Detect which cell encompasses the target text, then output its [X, Y] center coordinate. 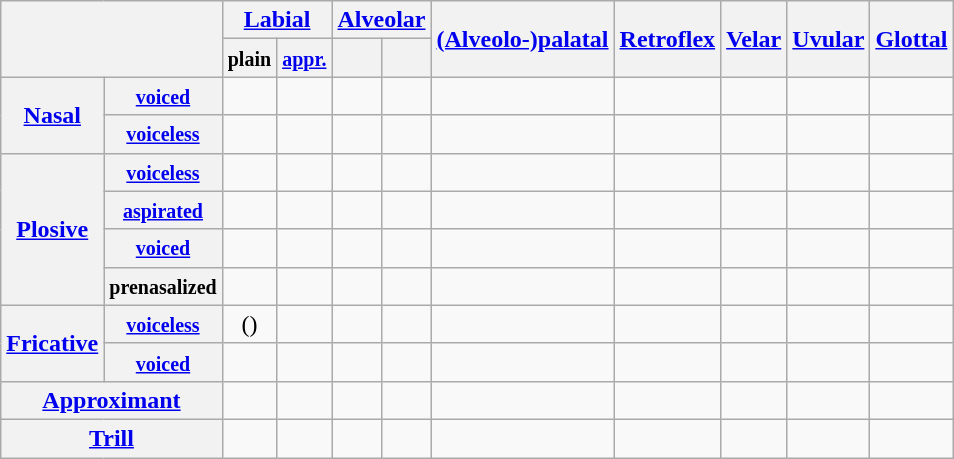
plain [249, 58]
Labial [277, 20]
aspirated [163, 210]
Approximant [112, 400]
Trill [112, 438]
() [249, 324]
appr. [304, 58]
Nasal [52, 115]
Retroflex [668, 39]
Velar [754, 39]
prenasalized [163, 286]
Plosive [52, 229]
Glottal [912, 39]
(Alveolo-)palatal [522, 39]
Uvular [828, 39]
Fricative [52, 343]
Alveolar [382, 20]
